Provide the [X, Y] coordinate of the cell's center where the given text is located.  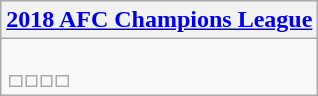
2018 AFC Champions League [160, 20]
